Scan for the cell matching the given text and deliver its (x, y) coordinate at center. 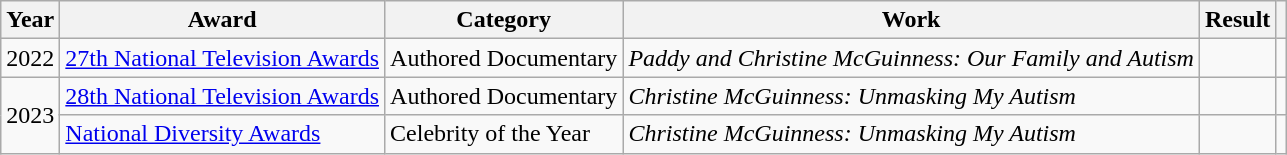
28th National Television Awards (222, 96)
Paddy and Christine McGuinness: Our Family and Autism (912, 58)
Award (222, 20)
27th National Television Awards (222, 58)
Year (30, 20)
2022 (30, 58)
Celebrity of the Year (504, 134)
Category (504, 20)
National Diversity Awards (222, 134)
Work (912, 20)
2023 (30, 115)
Result (1237, 20)
